From the cell containing the given text, extract its center point as [X, Y] coordinate. 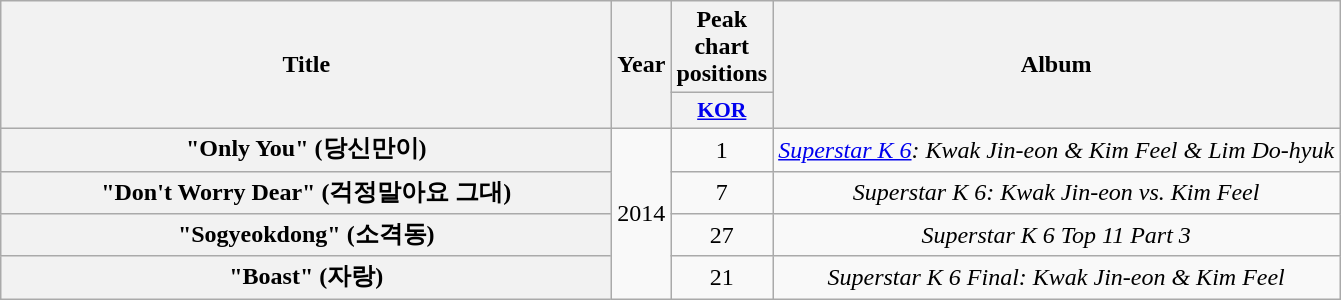
7 [722, 192]
Superstar K 6: Kwak Jin-eon vs. Kim Feel [1056, 192]
Superstar K 6: Kwak Jin-eon & Kim Feel & Lim Do-hyuk [1056, 150]
Superstar K 6 Top 11 Part 3 [1056, 236]
Peak chart positions [722, 47]
Album [1056, 65]
21 [722, 278]
1 [722, 150]
Title [306, 65]
"Sogyeokdong" (소격동) [306, 236]
Year [642, 65]
2014 [642, 213]
KOR [722, 111]
"Boast" (자랑) [306, 278]
"Only You" (당신만이) [306, 150]
27 [722, 236]
"Don't Worry Dear" (걱정말아요 그대) [306, 192]
Superstar K 6 Final: Kwak Jin-eon & Kim Feel [1056, 278]
